Identify which cell holds the provided text, then report its (X, Y) central coordinate. 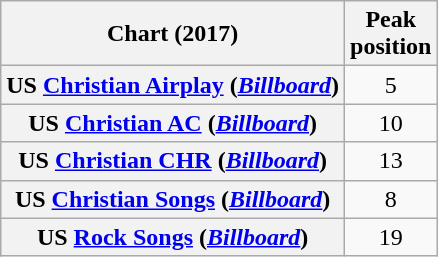
19 (391, 237)
US Christian Airplay (Billboard) (173, 85)
8 (391, 199)
Chart (2017) (173, 34)
US Rock Songs (Billboard) (173, 237)
13 (391, 161)
5 (391, 85)
Peakposition (391, 34)
US Christian Songs (Billboard) (173, 199)
10 (391, 123)
US Christian AC (Billboard) (173, 123)
US Christian CHR (Billboard) (173, 161)
